Scan for the cell matching the given text and deliver its [x, y] coordinate at center. 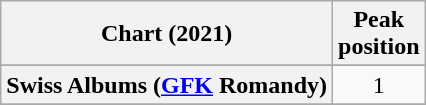
Chart (2021) [167, 34]
Peakposition [379, 34]
1 [379, 85]
Swiss Albums (GFK Romandy) [167, 85]
